Determine the (X, Y) coordinate at the center of the cell enclosing the given text.  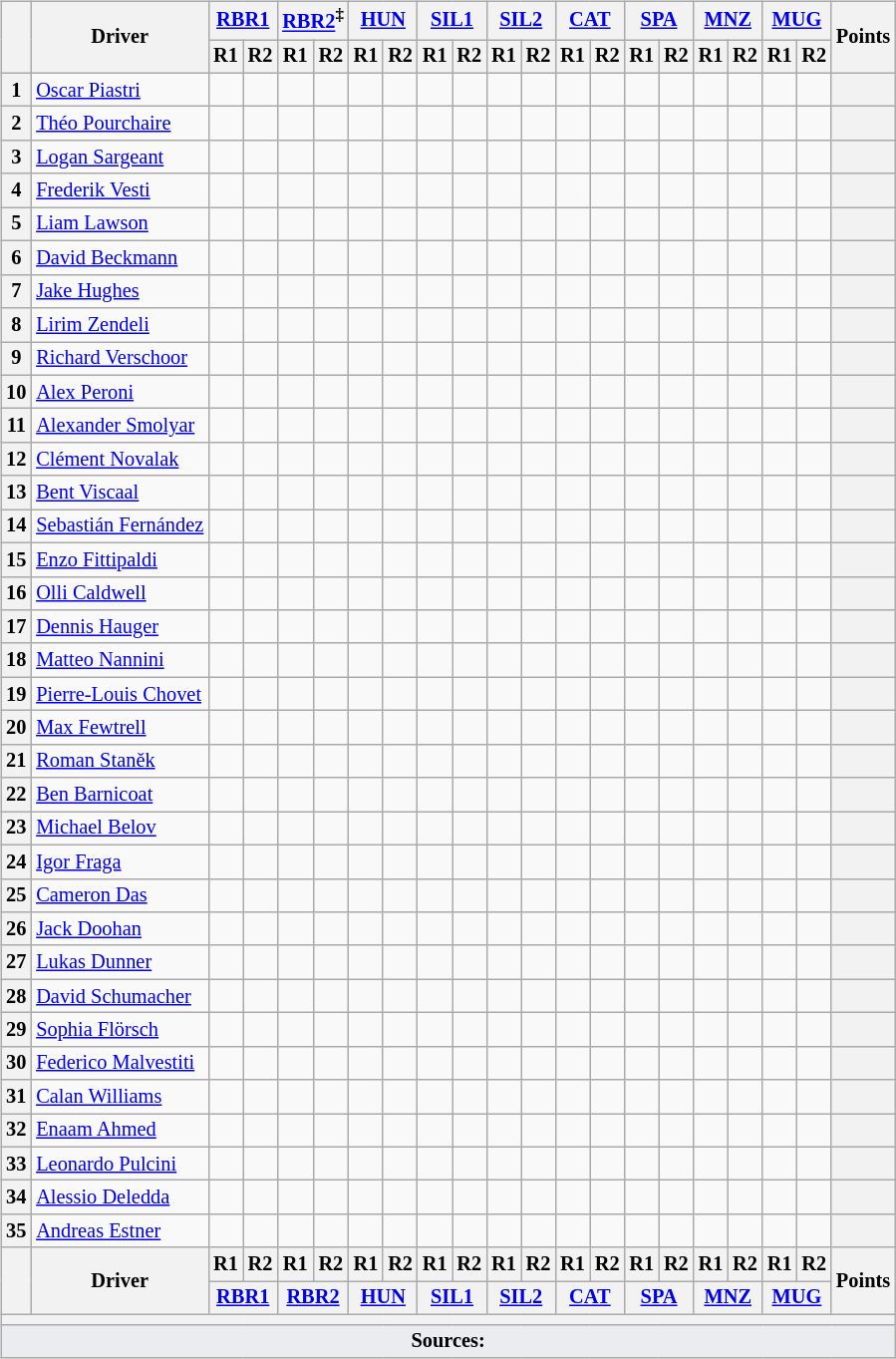
25 (16, 895)
26 (16, 929)
33 (16, 1164)
Liam Lawson (120, 224)
Roman Staněk (120, 761)
4 (16, 190)
Alex Peroni (120, 392)
Frederik Vesti (120, 190)
Matteo Nannini (120, 660)
Alexander Smolyar (120, 426)
Logan Sargeant (120, 158)
14 (16, 526)
Cameron Das (120, 895)
2 (16, 124)
Igor Fraga (120, 861)
16 (16, 593)
27 (16, 962)
Jack Doohan (120, 929)
23 (16, 829)
15 (16, 559)
RBR2 (313, 1298)
Sebastián Fernández (120, 526)
22 (16, 795)
24 (16, 861)
30 (16, 1063)
Max Fewtrell (120, 728)
11 (16, 426)
Pierre-Louis Chovet (120, 694)
12 (16, 459)
Enzo Fittipaldi (120, 559)
20 (16, 728)
21 (16, 761)
32 (16, 1131)
Dennis Hauger (120, 627)
Alessio Deledda (120, 1197)
David Beckmann (120, 258)
10 (16, 392)
Enaam Ahmed (120, 1131)
Andreas Estner (120, 1231)
Lukas Dunner (120, 962)
RBR2‡ (313, 20)
7 (16, 291)
6 (16, 258)
Oscar Piastri (120, 90)
3 (16, 158)
1 (16, 90)
29 (16, 1030)
19 (16, 694)
8 (16, 325)
Leonardo Pulcini (120, 1164)
Sources: (448, 1341)
17 (16, 627)
Michael Belov (120, 829)
David Schumacher (120, 996)
Calan Williams (120, 1097)
Sophia Flörsch (120, 1030)
9 (16, 358)
35 (16, 1231)
Bent Viscaal (120, 493)
Richard Verschoor (120, 358)
Lirim Zendeli (120, 325)
Olli Caldwell (120, 593)
Clément Novalak (120, 459)
Théo Pourchaire (120, 124)
Federico Malvestiti (120, 1063)
Jake Hughes (120, 291)
Ben Barnicoat (120, 795)
28 (16, 996)
13 (16, 493)
31 (16, 1097)
5 (16, 224)
34 (16, 1197)
18 (16, 660)
